Determine the (X, Y) coordinate at the center of the cell enclosing the given text.  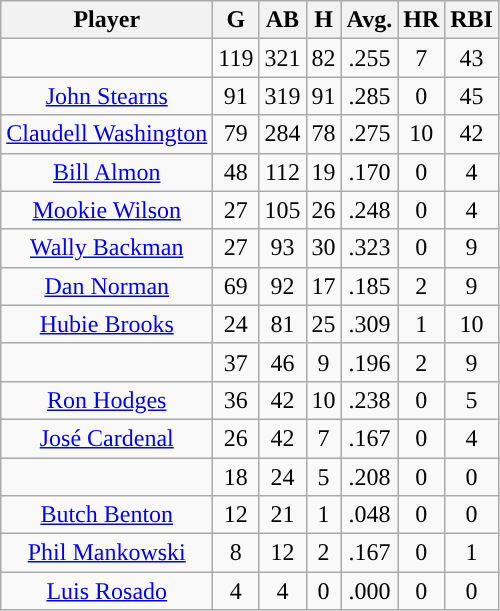
78 (324, 134)
284 (282, 134)
25 (324, 324)
18 (236, 477)
79 (236, 134)
Wally Backman (107, 248)
45 (472, 96)
92 (282, 286)
John Stearns (107, 96)
30 (324, 248)
Ron Hodges (107, 400)
Player (107, 20)
Avg. (370, 20)
HR (422, 20)
.208 (370, 477)
17 (324, 286)
.196 (370, 362)
.170 (370, 172)
AB (282, 20)
119 (236, 58)
37 (236, 362)
48 (236, 172)
81 (282, 324)
Dan Norman (107, 286)
.000 (370, 591)
Bill Almon (107, 172)
.323 (370, 248)
.255 (370, 58)
105 (282, 210)
.309 (370, 324)
RBI (472, 20)
.238 (370, 400)
Claudell Washington (107, 134)
.185 (370, 286)
8 (236, 553)
José Cardenal (107, 438)
319 (282, 96)
21 (282, 515)
93 (282, 248)
Phil Mankowski (107, 553)
46 (282, 362)
Hubie Brooks (107, 324)
19 (324, 172)
82 (324, 58)
36 (236, 400)
H (324, 20)
43 (472, 58)
.048 (370, 515)
G (236, 20)
Mookie Wilson (107, 210)
.285 (370, 96)
Luis Rosado (107, 591)
Butch Benton (107, 515)
.248 (370, 210)
.275 (370, 134)
112 (282, 172)
69 (236, 286)
321 (282, 58)
